Scan for the cell matching the given text and deliver its [x, y] coordinate at center. 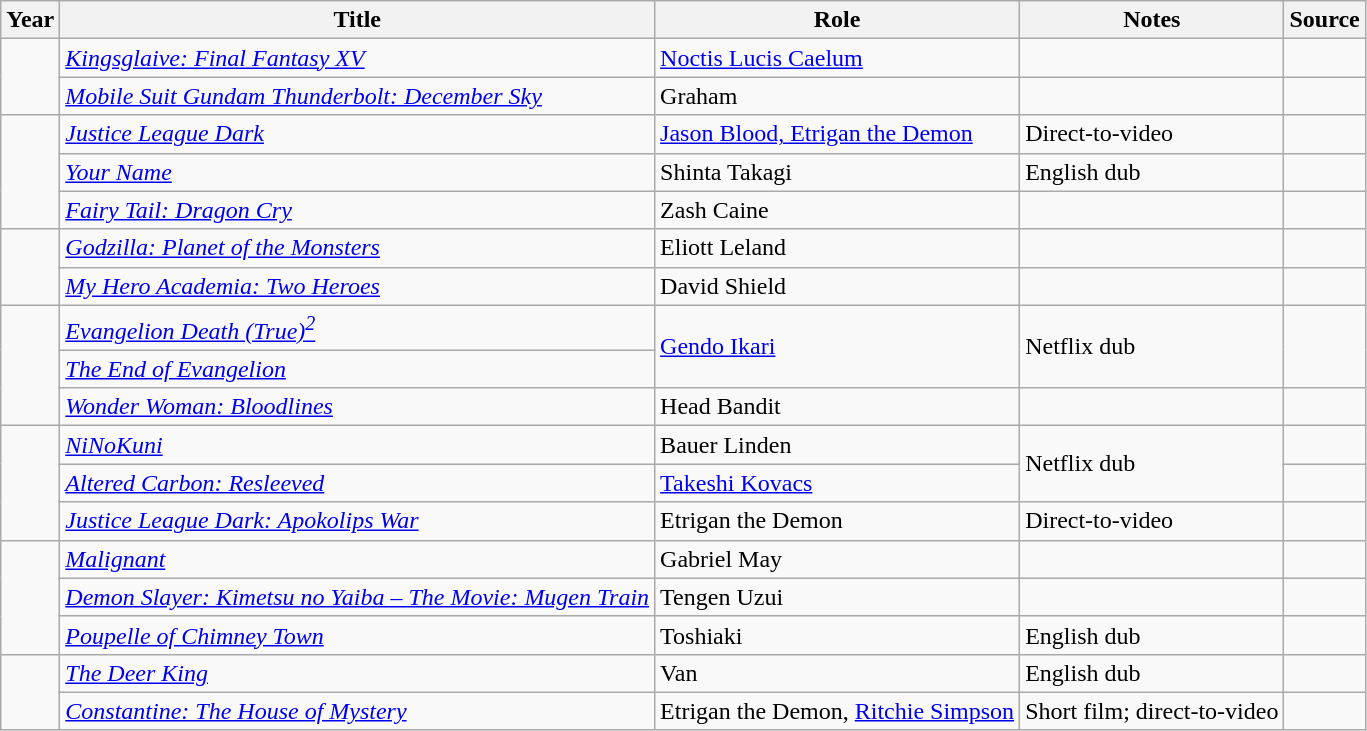
Mobile Suit Gundam Thunderbolt: December Sky [358, 96]
Year [30, 20]
Wonder Woman: Bloodlines [358, 407]
Etrigan the Demon, Ritchie Simpson [838, 711]
Godzilla: Planet of the Monsters [358, 248]
David Shield [838, 286]
Evangelion Death (True)2 [358, 328]
Altered Carbon: Resleeved [358, 483]
Fairy Tail: Dragon Cry [358, 210]
Van [838, 673]
Poupelle of Chimney Town [358, 635]
Jason Blood, Etrigan the Demon [838, 134]
Takeshi Kovacs [838, 483]
Your Name [358, 172]
Kingsglaive: Final Fantasy XV [358, 58]
Toshiaki [838, 635]
Zash Caine [838, 210]
Eliott Leland [838, 248]
Noctis Lucis Caelum [838, 58]
The Deer King [358, 673]
The End of Evangelion [358, 369]
Short film; direct-to-video [1152, 711]
Source [1324, 20]
Gendo Ikari [838, 346]
My Hero Academia: Two Heroes [358, 286]
Tengen Uzui [838, 597]
Constantine: The House of Mystery [358, 711]
Justice League Dark: Apokolips War [358, 521]
NiNoKuni [358, 445]
Etrigan the Demon [838, 521]
Malignant [358, 559]
Gabriel May [838, 559]
Shinta Takagi [838, 172]
Role [838, 20]
Graham [838, 96]
Justice League Dark [358, 134]
Head Bandit [838, 407]
Notes [1152, 20]
Bauer Linden [838, 445]
Title [358, 20]
Demon Slayer: Kimetsu no Yaiba – The Movie: Mugen Train [358, 597]
